Capture the cell that displays the provided text and extract its (x, y) central coordinate. 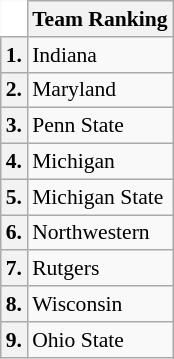
Maryland (100, 90)
8. (14, 304)
Penn State (100, 126)
3. (14, 126)
6. (14, 233)
Michigan (100, 162)
1. (14, 55)
Wisconsin (100, 304)
9. (14, 340)
2. (14, 90)
Michigan State (100, 197)
Northwestern (100, 233)
Ohio State (100, 340)
Indiana (100, 55)
7. (14, 269)
Rutgers (100, 269)
5. (14, 197)
4. (14, 162)
Team Ranking (100, 19)
